Pinpoint the cell where the given text exists, returning its [X, Y] midpoint coordinate. 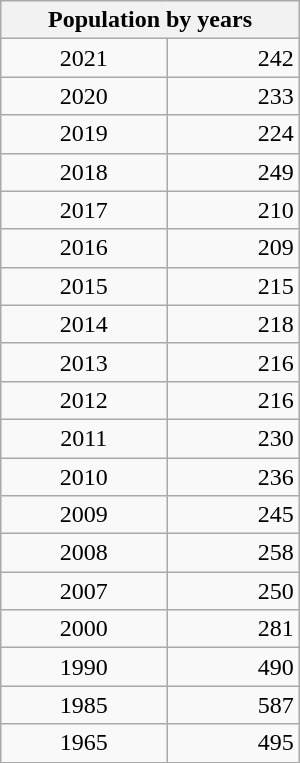
230 [233, 438]
249 [233, 172]
2010 [84, 477]
2007 [84, 591]
242 [233, 58]
209 [233, 248]
233 [233, 96]
2000 [84, 629]
587 [233, 705]
281 [233, 629]
210 [233, 210]
Population by years [150, 20]
2013 [84, 362]
2009 [84, 515]
1965 [84, 743]
2015 [84, 286]
215 [233, 286]
2018 [84, 172]
495 [233, 743]
258 [233, 553]
2011 [84, 438]
236 [233, 477]
2012 [84, 400]
2017 [84, 210]
2016 [84, 248]
224 [233, 134]
2014 [84, 324]
245 [233, 515]
2008 [84, 553]
1985 [84, 705]
2019 [84, 134]
1990 [84, 667]
2020 [84, 96]
218 [233, 324]
250 [233, 591]
490 [233, 667]
2021 [84, 58]
